Return [X, Y] of the center of cell containing provided text 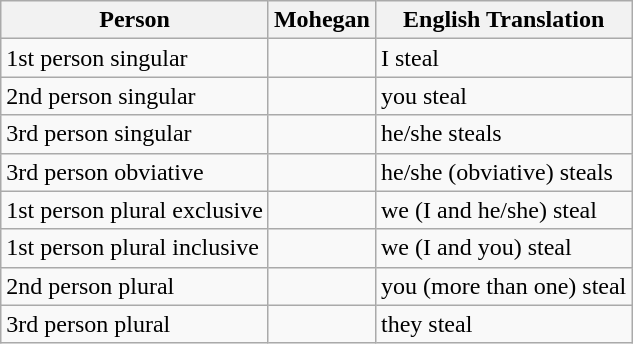
1st person singular [135, 58]
you steal [503, 96]
3rd person obviative [135, 172]
1st person plural exclusive [135, 210]
Mohegan [322, 20]
2nd person singular [135, 96]
I steal [503, 58]
2nd person plural [135, 286]
3rd person singular [135, 134]
3rd person plural [135, 324]
we (I and you) steal [503, 248]
they steal [503, 324]
he/she steals [503, 134]
English Translation [503, 20]
he/she (obviative) steals [503, 172]
Person [135, 20]
1st person plural inclusive [135, 248]
we (I and he/she) steal [503, 210]
you (more than one) steal [503, 286]
